Find where the given text appears and provide that cell's center as [X, Y] coordinate. 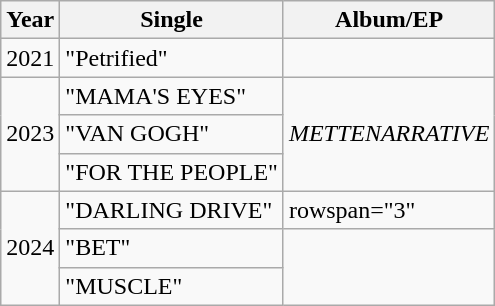
Single [172, 20]
"BET" [172, 248]
"MUSCLE" [172, 286]
2023 [30, 134]
2024 [30, 248]
rowspan="3" [389, 210]
"DARLING DRIVE" [172, 210]
"Petrified" [172, 58]
2021 [30, 58]
METTENARRATIVE [389, 134]
Year [30, 20]
Album/EP [389, 20]
"VAN GOGH" [172, 134]
"FOR THE PEOPLE" [172, 172]
"MAMA'S EYES" [172, 96]
